Scan for the cell matching the given text and deliver its (x, y) coordinate at center. 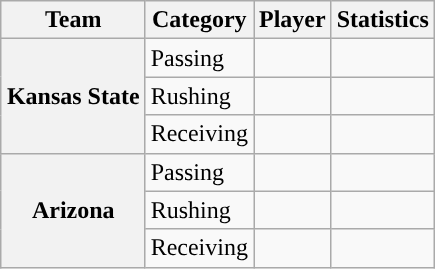
Player (293, 20)
Statistics (382, 20)
Team (73, 20)
Kansas State (73, 96)
Category (199, 20)
Arizona (73, 210)
